Pinpoint the cell where the given text exists, returning its (x, y) midpoint coordinate. 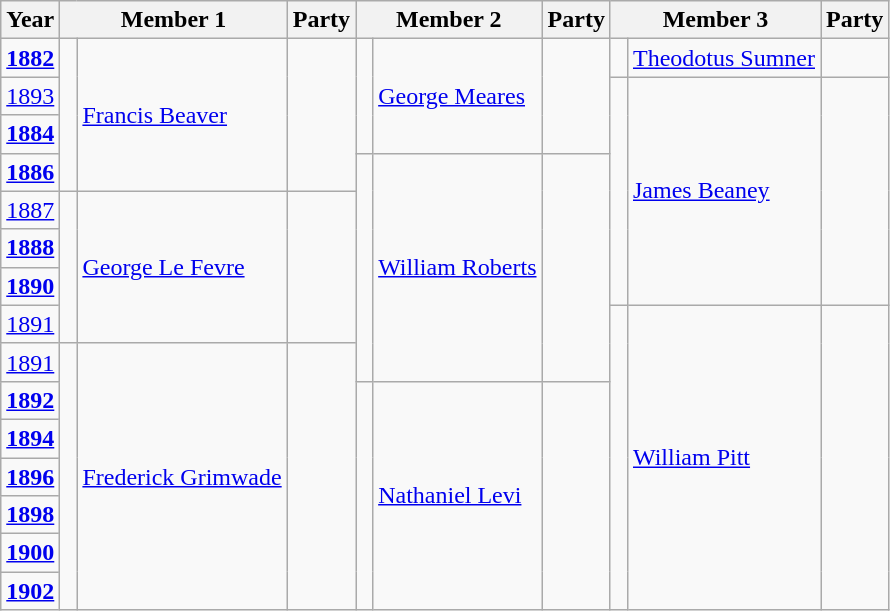
1892 (30, 400)
1902 (30, 591)
Frederick Grimwade (182, 476)
William Pitt (724, 457)
Francis Beaver (182, 115)
George Le Fevre (182, 267)
George Meares (458, 96)
James Beaney (724, 191)
William Roberts (458, 267)
Member 3 (715, 20)
Member 2 (449, 20)
1890 (30, 286)
Member 1 (174, 20)
1882 (30, 58)
1894 (30, 438)
1900 (30, 553)
1898 (30, 515)
1893 (30, 96)
1888 (30, 248)
1896 (30, 477)
1887 (30, 210)
Nathaniel Levi (458, 495)
Theodotus Sumner (724, 58)
Year (30, 20)
1886 (30, 172)
1884 (30, 134)
